Search for the cell housing the specified text and yield its [X, Y] center coordinate. 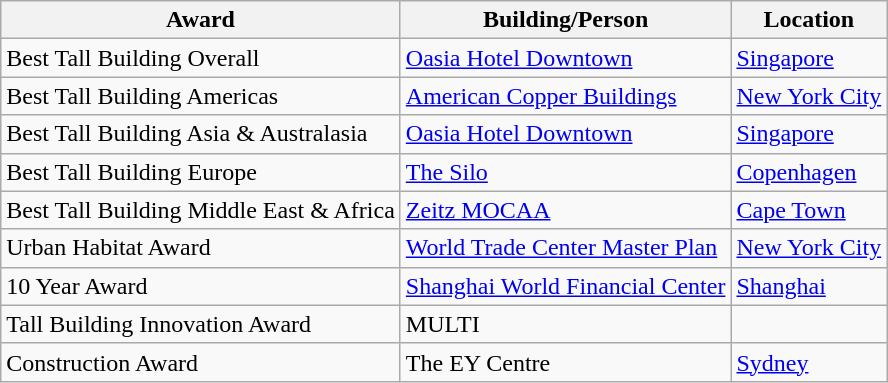
Shanghai [809, 286]
Location [809, 20]
American Copper Buildings [566, 96]
World Trade Center Master Plan [566, 248]
Best Tall Building Asia & Australasia [201, 134]
Zeitz MOCAA [566, 210]
The EY Centre [566, 362]
10 Year Award [201, 286]
The Silo [566, 172]
Best Tall Building Europe [201, 172]
Best Tall Building Americas [201, 96]
Tall Building Innovation Award [201, 324]
Building/Person [566, 20]
Best Tall Building Overall [201, 58]
Sydney [809, 362]
Award [201, 20]
Urban Habitat Award [201, 248]
Construction Award [201, 362]
Shanghai World Financial Center [566, 286]
Best Tall Building Middle East & Africa [201, 210]
MULTI [566, 324]
Cape Town [809, 210]
Copenhagen [809, 172]
